Detect which cell encompasses the target text, then output its [X, Y] center coordinate. 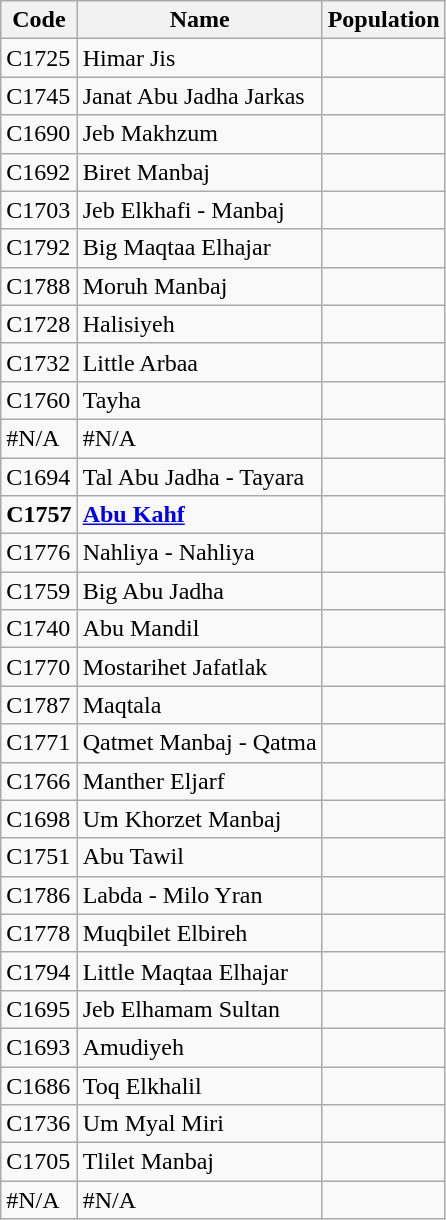
Muqbilet Elbireh [200, 933]
C1786 [39, 895]
C1698 [39, 819]
Um Khorzet Manbaj [200, 819]
C1732 [39, 362]
Tlilet Manbaj [200, 1162]
C1736 [39, 1124]
Qatmet Manbaj - Qatma [200, 743]
C1776 [39, 553]
Big Abu Jadha [200, 591]
C1705 [39, 1162]
C1759 [39, 591]
Labda - Milo Yran [200, 895]
Mostarihet Jafatlak [200, 667]
C1788 [39, 286]
C1692 [39, 172]
Amudiyeh [200, 1047]
Abu Tawil [200, 857]
C1792 [39, 248]
C1690 [39, 134]
Jeb Elhamam Sultan [200, 1009]
C1693 [39, 1047]
C1686 [39, 1085]
Little Maqtaa Elhajar [200, 971]
Population [384, 20]
Janat Abu Jadha Jarkas [200, 96]
C1703 [39, 210]
Jeb Elkhafi - Manbaj [200, 210]
Tayha [200, 400]
C1757 [39, 515]
C1778 [39, 933]
Moruh Manbaj [200, 286]
C1694 [39, 477]
Um Myal Miri [200, 1124]
C1760 [39, 400]
C1740 [39, 629]
C1728 [39, 324]
Himar Jis [200, 58]
Jeb Makhzum [200, 134]
C1794 [39, 971]
C1771 [39, 743]
Big Maqtaa Elhajar [200, 248]
C1787 [39, 705]
C1745 [39, 96]
Abu Kahf [200, 515]
Little Arbaa [200, 362]
Abu Mandil [200, 629]
Halisiyeh [200, 324]
C1766 [39, 781]
Name [200, 20]
Manther Eljarf [200, 781]
Nahliya - Nahliya [200, 553]
Toq Elkhalil [200, 1085]
C1751 [39, 857]
Biret Manbaj [200, 172]
Code [39, 20]
Maqtala [200, 705]
C1725 [39, 58]
Tal Abu Jadha - Tayara [200, 477]
C1695 [39, 1009]
C1770 [39, 667]
